Determine the (x, y) coordinate at the center of the cell enclosing the given text.  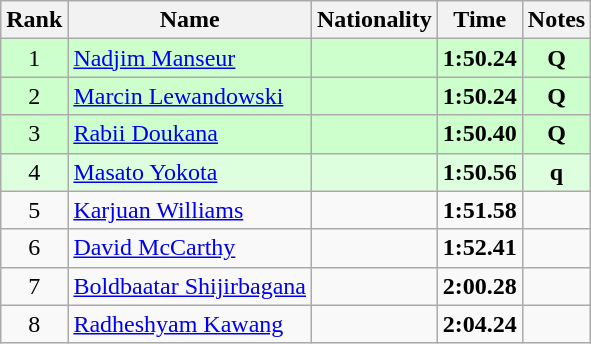
Time (480, 20)
David McCarthy (190, 248)
Rabii Doukana (190, 134)
8 (34, 324)
Name (190, 20)
4 (34, 172)
3 (34, 134)
5 (34, 210)
Masato Yokota (190, 172)
2:00.28 (480, 286)
Marcin Lewandowski (190, 96)
Karjuan Williams (190, 210)
1:51.58 (480, 210)
Notes (556, 20)
6 (34, 248)
1:50.56 (480, 172)
q (556, 172)
2:04.24 (480, 324)
2 (34, 96)
1:52.41 (480, 248)
1:50.40 (480, 134)
Boldbaatar Shijirbagana (190, 286)
Rank (34, 20)
Radheshyam Kawang (190, 324)
7 (34, 286)
Nationality (375, 20)
Nadjim Manseur (190, 58)
1 (34, 58)
